Find where the given text appears and provide that cell's center as [x, y] coordinate. 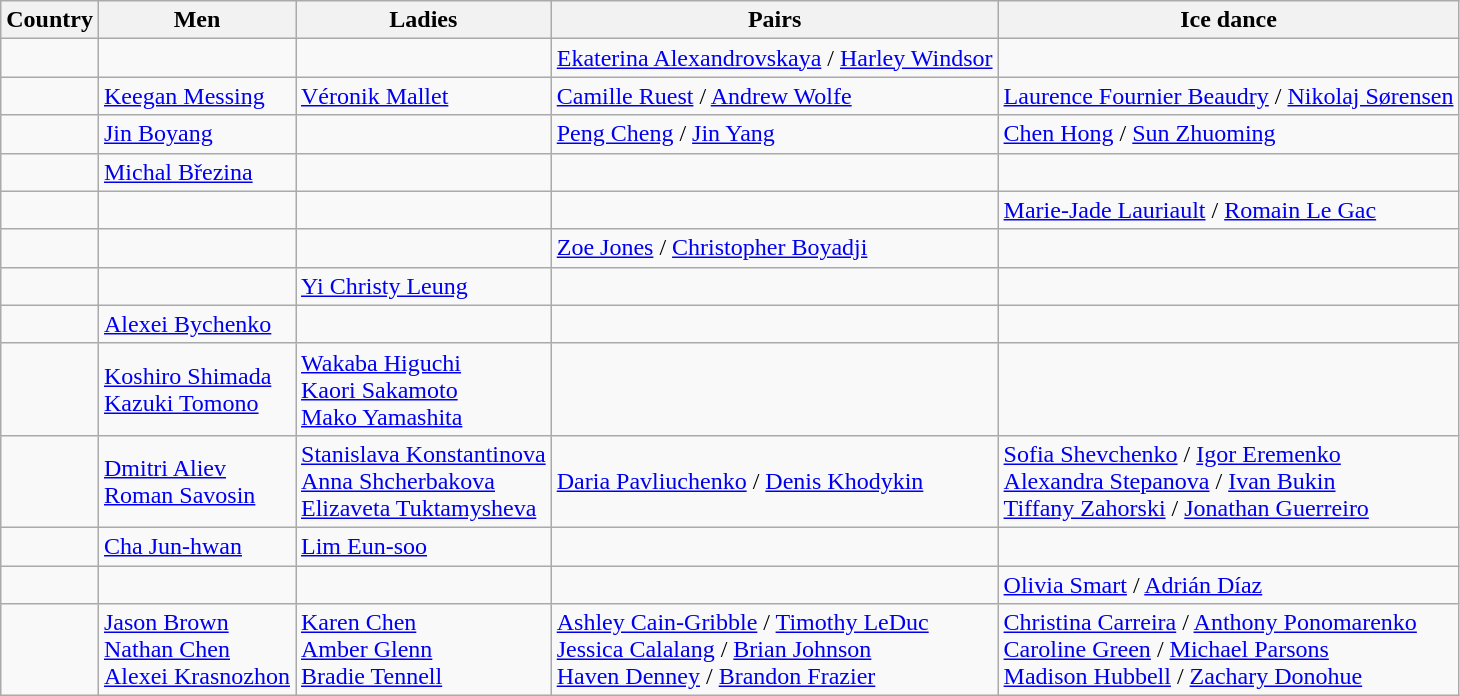
Jin Boyang [196, 134]
Ekaterina Alexandrovskaya / Harley Windsor [774, 58]
Keegan Messing [196, 96]
Karen ChenAmber GlennBradie Tennell [424, 650]
Sofia Shevchenko / Igor EremenkoAlexandra Stepanova / Ivan BukinTiffany Zahorski / Jonathan Guerreiro [1228, 481]
Daria Pavliuchenko / Denis Khodykin [774, 481]
Men [196, 20]
Koshiro ShimadaKazuki Tomono [196, 389]
Dmitri AlievRoman Savosin [196, 481]
Jason BrownNathan ChenAlexei Krasnozhon [196, 650]
Country [50, 20]
Yi Christy Leung [424, 286]
Wakaba HiguchiKaori SakamotoMako Yamashita [424, 389]
Alexei Bychenko [196, 324]
Zoe Jones / Christopher Boyadji [774, 248]
Michal Březina [196, 172]
Véronik Mallet [424, 96]
Peng Cheng / Jin Yang [774, 134]
Chen Hong / Sun Zhuoming [1228, 134]
Ladies [424, 20]
Cha Jun-hwan [196, 546]
Ice dance [1228, 20]
Camille Ruest / Andrew Wolfe [774, 96]
Olivia Smart / Adrián Díaz [1228, 585]
Lim Eun-soo [424, 546]
Christina Carreira / Anthony PonomarenkoCaroline Green / Michael ParsonsMadison Hubbell / Zachary Donohue [1228, 650]
Marie-Jade Lauriault / Romain Le Gac [1228, 210]
Laurence Fournier Beaudry / Nikolaj Sørensen [1228, 96]
Pairs [774, 20]
Stanislava KonstantinovaAnna ShcherbakovaElizaveta Tuktamysheva [424, 481]
Ashley Cain-Gribble / Timothy LeDucJessica Calalang / Brian JohnsonHaven Denney / Brandon Frazier [774, 650]
